Provide the [X, Y] coordinate of the cell's center where the given text is located.  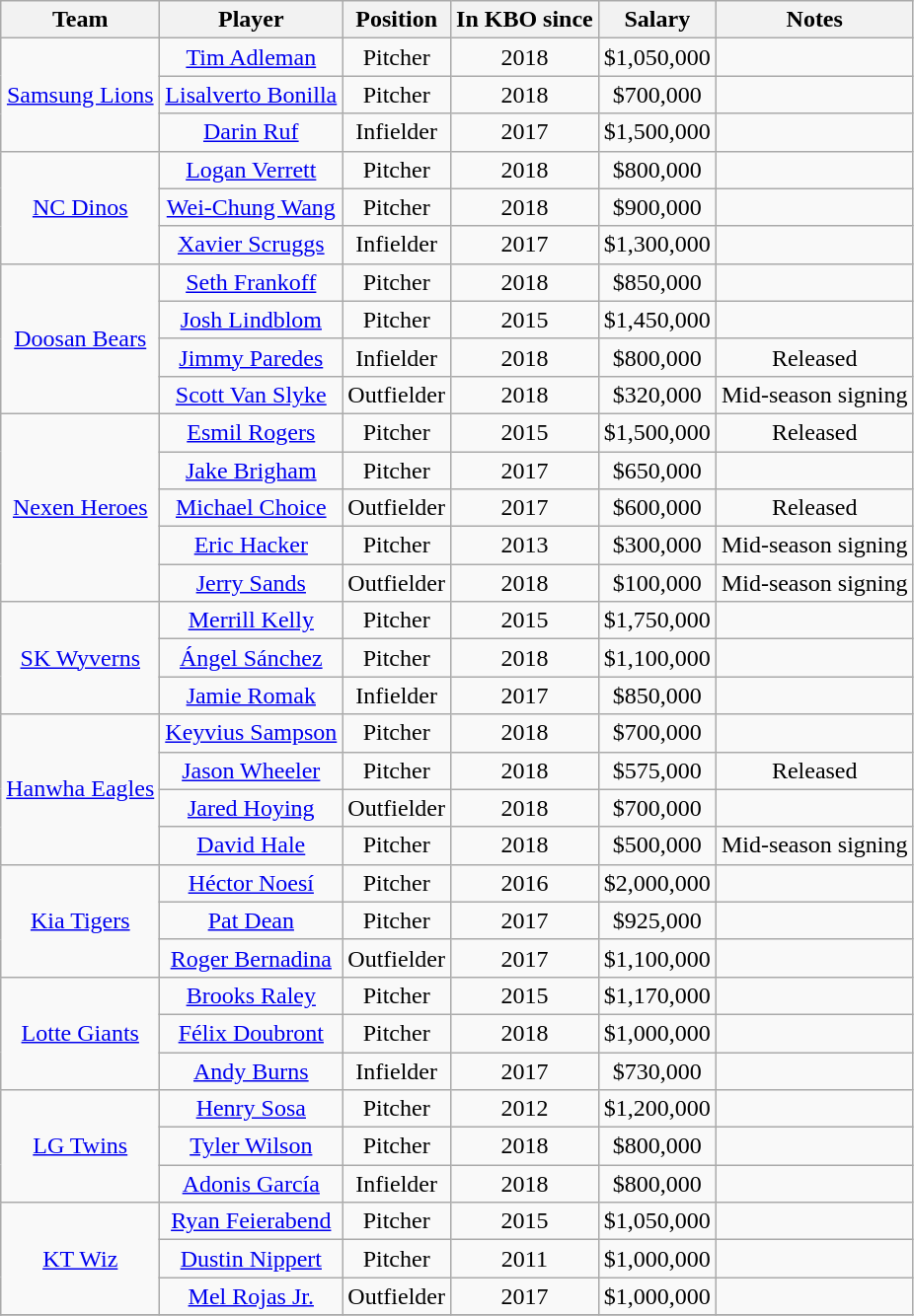
Tim Adleman [251, 57]
$300,000 [657, 546]
Mel Rojas Jr. [251, 1296]
Félix Doubront [251, 1033]
Jason Wheeler [251, 770]
$2,000,000 [657, 883]
Nexen Heroes [81, 507]
Keyvius Sampson [251, 733]
Roger Bernadina [251, 958]
Team [81, 20]
Kia Tigers [81, 920]
Samsung Lions [81, 95]
$1,200,000 [657, 1109]
Héctor Noesí [251, 883]
$100,000 [657, 583]
Tyler Wilson [251, 1146]
$730,000 [657, 1070]
$1,750,000 [657, 621]
2011 [525, 1259]
KT Wiz [81, 1259]
Darin Ruf [251, 132]
Jake Brigham [251, 471]
Andy Burns [251, 1070]
$925,000 [657, 920]
Lisalverto Bonilla [251, 95]
Ryan Feierabend [251, 1221]
$900,000 [657, 207]
$600,000 [657, 508]
$320,000 [657, 395]
Dustin Nippert [251, 1259]
Michael Choice [251, 508]
Esmil Rogers [251, 432]
Seth Frankoff [251, 282]
Player [251, 20]
LG Twins [81, 1146]
Scott Van Slyke [251, 395]
David Hale [251, 845]
Xavier Scruggs [251, 245]
$575,000 [657, 770]
Ángel Sánchez [251, 658]
Pat Dean [251, 920]
Eric Hacker [251, 546]
Lotte Giants [81, 1033]
$1,300,000 [657, 245]
$650,000 [657, 471]
$500,000 [657, 845]
Logan Verrett [251, 170]
Jamie Romak [251, 695]
SK Wyverns [81, 658]
Doosan Bears [81, 338]
Wei-Chung Wang [251, 207]
In KBO since [525, 20]
2016 [525, 883]
Jared Hoying [251, 808]
Adonis García [251, 1184]
Position [397, 20]
Brooks Raley [251, 995]
$1,170,000 [657, 995]
Henry Sosa [251, 1109]
Hanwha Eagles [81, 789]
NC Dinos [81, 207]
Notes [814, 20]
Jimmy Paredes [251, 357]
$1,450,000 [657, 320]
Josh Lindblom [251, 320]
2012 [525, 1109]
Merrill Kelly [251, 621]
Salary [657, 20]
2013 [525, 546]
Jerry Sands [251, 583]
